Identify which cell holds the provided text, then report its (x, y) central coordinate. 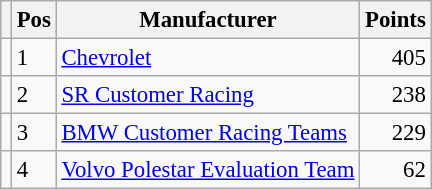
405 (396, 58)
Pos (34, 20)
Manufacturer (208, 20)
BMW Customer Racing Teams (208, 133)
3 (34, 133)
1 (34, 58)
238 (396, 95)
2 (34, 95)
229 (396, 133)
Points (396, 20)
SR Customer Racing (208, 95)
Volvo Polestar Evaluation Team (208, 170)
62 (396, 170)
Chevrolet (208, 58)
4 (34, 170)
